Extract the (X, Y) coordinate from the center of the cell holding the provided text.  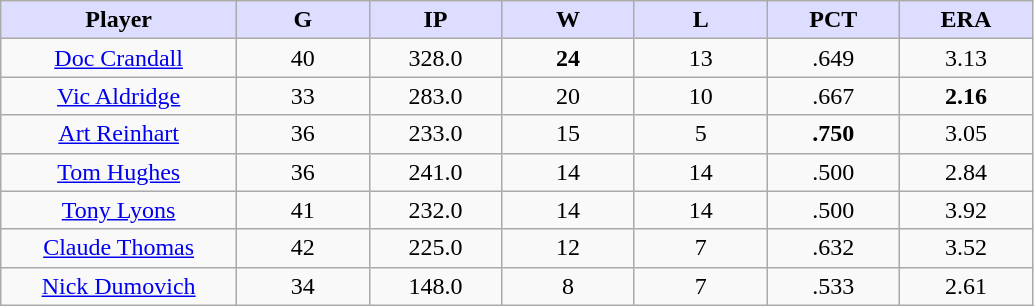
328.0 (436, 58)
13 (700, 58)
5 (700, 134)
ERA (966, 20)
Art Reinhart (119, 134)
20 (568, 96)
Tony Lyons (119, 210)
241.0 (436, 172)
3.52 (966, 248)
Vic Aldridge (119, 96)
232.0 (436, 210)
Tom Hughes (119, 172)
34 (304, 286)
2.61 (966, 286)
283.0 (436, 96)
L (700, 20)
40 (304, 58)
Claude Thomas (119, 248)
G (304, 20)
2.16 (966, 96)
3.13 (966, 58)
W (568, 20)
.649 (834, 58)
42 (304, 248)
3.05 (966, 134)
Nick Dumovich (119, 286)
.750 (834, 134)
Doc Crandall (119, 58)
IP (436, 20)
24 (568, 58)
.667 (834, 96)
12 (568, 248)
3.92 (966, 210)
33 (304, 96)
148.0 (436, 286)
233.0 (436, 134)
15 (568, 134)
.632 (834, 248)
225.0 (436, 248)
10 (700, 96)
41 (304, 210)
2.84 (966, 172)
.533 (834, 286)
PCT (834, 20)
Player (119, 20)
8 (568, 286)
